Return [x, y] of the center of cell containing provided text 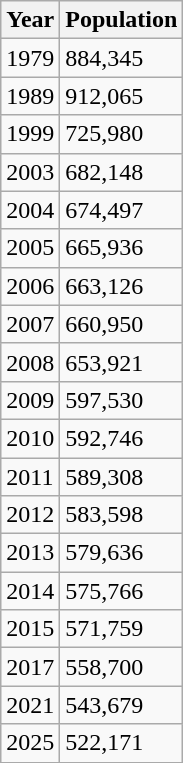
2004 [30, 210]
2008 [30, 362]
1989 [30, 96]
522,171 [122, 743]
2017 [30, 667]
2025 [30, 743]
Population [122, 20]
2011 [30, 477]
597,530 [122, 400]
558,700 [122, 667]
884,345 [122, 58]
2021 [30, 705]
653,921 [122, 362]
583,598 [122, 515]
1999 [30, 134]
Year [30, 20]
543,679 [122, 705]
571,759 [122, 629]
589,308 [122, 477]
2009 [30, 400]
2012 [30, 515]
912,065 [122, 96]
2010 [30, 438]
2014 [30, 591]
592,746 [122, 438]
663,126 [122, 286]
674,497 [122, 210]
1979 [30, 58]
660,950 [122, 324]
2015 [30, 629]
579,636 [122, 553]
2013 [30, 553]
2007 [30, 324]
665,936 [122, 248]
682,148 [122, 172]
2003 [30, 172]
725,980 [122, 134]
2006 [30, 286]
575,766 [122, 591]
2005 [30, 248]
